Detect which cell encompasses the target text, then output its (X, Y) center coordinate. 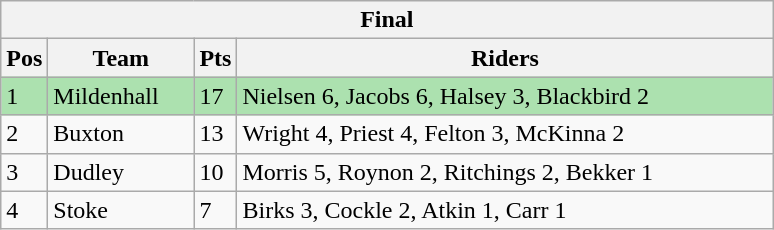
Mildenhall (121, 96)
3 (24, 172)
7 (216, 210)
1 (24, 96)
Pts (216, 58)
Final (387, 20)
Pos (24, 58)
10 (216, 172)
Morris 5, Roynon 2, Ritchings 2, Bekker 1 (505, 172)
Riders (505, 58)
Birks 3, Cockle 2, Atkin 1, Carr 1 (505, 210)
4 (24, 210)
Buxton (121, 134)
13 (216, 134)
Nielsen 6, Jacobs 6, Halsey 3, Blackbird 2 (505, 96)
2 (24, 134)
Stoke (121, 210)
17 (216, 96)
Team (121, 58)
Dudley (121, 172)
Wright 4, Priest 4, Felton 3, McKinna 2 (505, 134)
